Return (x, y) of the center of cell containing provided text 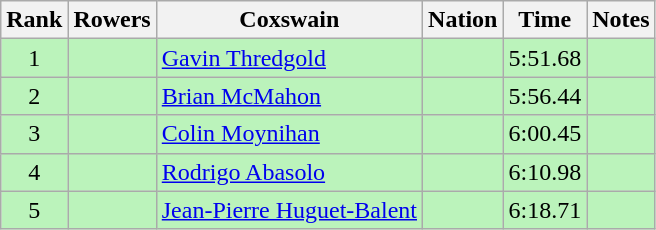
Rank (34, 20)
5:51.68 (545, 58)
Jean-Pierre Huguet-Balent (289, 210)
Nation (463, 20)
5:56.44 (545, 96)
Brian McMahon (289, 96)
Rodrigo Abasolo (289, 172)
6:18.71 (545, 210)
6:10.98 (545, 172)
Coxswain (289, 20)
1 (34, 58)
3 (34, 134)
Colin Moynihan (289, 134)
4 (34, 172)
Gavin Thredgold (289, 58)
5 (34, 210)
Rowers (112, 20)
6:00.45 (545, 134)
Time (545, 20)
Notes (621, 20)
2 (34, 96)
